Search for the cell housing the specified text and yield its (X, Y) center coordinate. 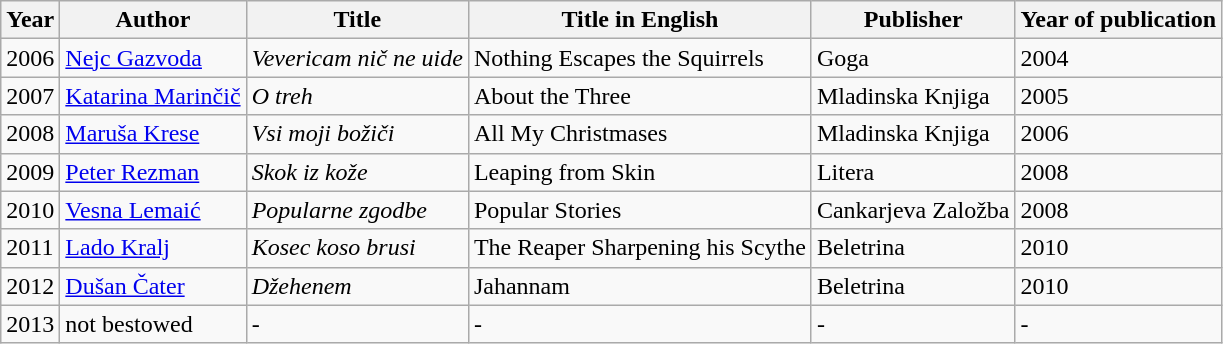
Cankarjeva Založba (913, 210)
Skok iz kože (357, 172)
The Reaper Sharpening his Scythe (640, 248)
2009 (30, 172)
About the Three (640, 96)
Leaping from Skin (640, 172)
Author (153, 20)
2004 (1118, 58)
Lado Kralj (153, 248)
Year of publication (1118, 20)
2011 (30, 248)
Popularne zgodbe (357, 210)
O treh (357, 96)
Goga (913, 58)
Maruša Krese (153, 134)
Nejc Gazvoda (153, 58)
Popular Stories (640, 210)
2007 (30, 96)
Jahannam (640, 286)
Katarina Marinčič (153, 96)
Nothing Escapes the Squirrels (640, 58)
Dušan Čater (153, 286)
2005 (1118, 96)
2013 (30, 324)
Vsi moji božiči (357, 134)
Džehenem (357, 286)
Litera (913, 172)
2012 (30, 286)
not bestowed (153, 324)
Publisher (913, 20)
Title in English (640, 20)
Vevericam nič ne uide (357, 58)
Title (357, 20)
Kosec koso brusi (357, 248)
Vesna Lemaić (153, 210)
Year (30, 20)
Peter Rezman (153, 172)
All My Christmases (640, 134)
